Pinpoint the cell where the given text exists, returning its (x, y) midpoint coordinate. 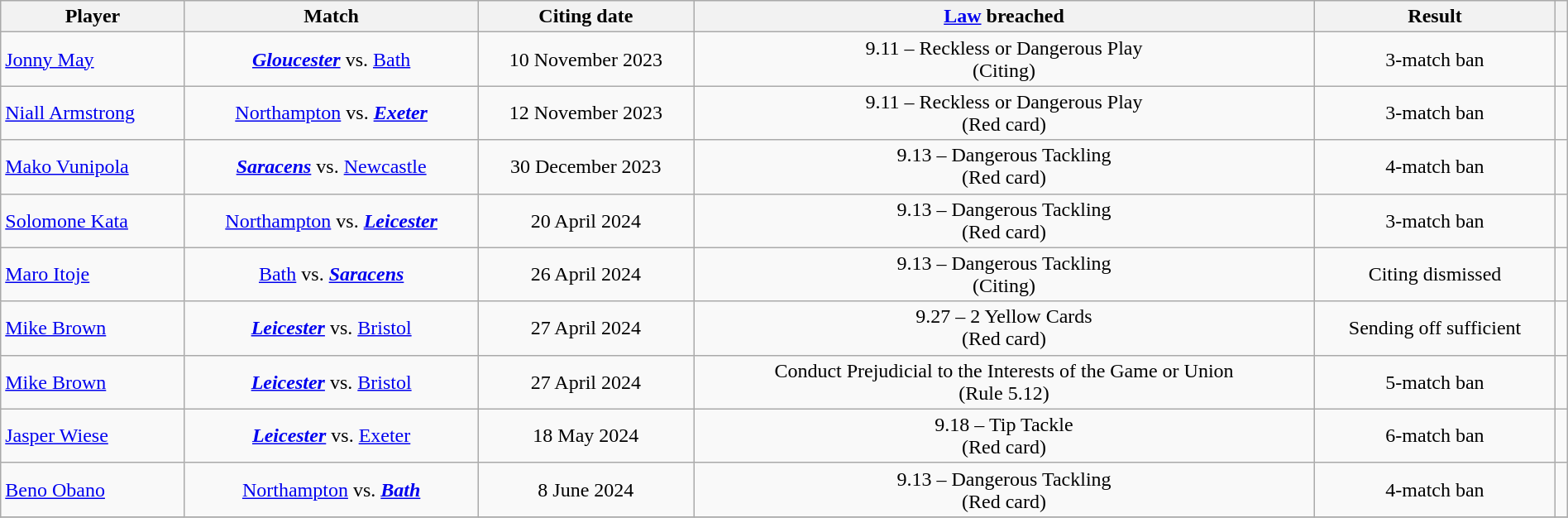
5-match ban (1434, 382)
Jasper Wiese (93, 435)
9.11 – Reckless or Dangerous Play(Red card) (1004, 113)
Citing date (586, 17)
Beno Obano (93, 490)
Law breached (1004, 17)
Match (331, 17)
9.27 – 2 Yellow Cards(Red card) (1004, 328)
Niall Armstrong (93, 113)
Northampton vs. Bath (331, 490)
Northampton vs. Leicester (331, 220)
Player (93, 17)
12 November 2023 (586, 113)
Northampton vs. Exeter (331, 113)
Solomone Kata (93, 220)
18 May 2024 (586, 435)
9.11 – Reckless or Dangerous Play(Citing) (1004, 60)
Mako Vunipola (93, 167)
30 December 2023 (586, 167)
9.13 – Dangerous Tackling(Citing) (1004, 275)
Maro Itoje (93, 275)
Leicester vs. Exeter (331, 435)
Gloucester vs. Bath (331, 60)
20 April 2024 (586, 220)
Citing dismissed (1434, 275)
8 June 2024 (586, 490)
Saracens vs. Newcastle (331, 167)
9.18 – Tip Tackle(Red card) (1004, 435)
Jonny May (93, 60)
Result (1434, 17)
Sending off sufficient (1434, 328)
Bath vs. Saracens (331, 275)
Conduct Prejudicial to the Interests of the Game or Union(Rule 5.12) (1004, 382)
6-match ban (1434, 435)
26 April 2024 (586, 275)
10 November 2023 (586, 60)
